Return [X, Y] of the center of cell containing provided text 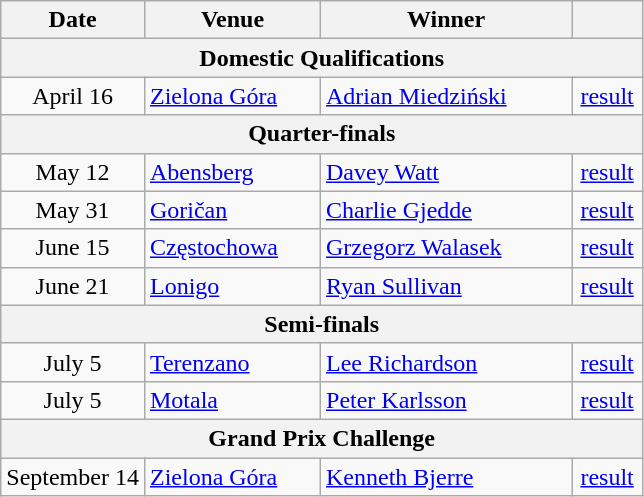
Grzegorz Walasek [446, 248]
Davey Watt [446, 172]
May 12 [73, 172]
Adrian Miedziński [446, 96]
Motala [232, 400]
Charlie Gjedde [446, 210]
May 31 [73, 210]
Venue [232, 20]
Abensberg [232, 172]
June 21 [73, 286]
Peter Karlsson [446, 400]
Kenneth Bjerre [446, 477]
Lonigo [232, 286]
Grand Prix Challenge [322, 438]
Ryan Sullivan [446, 286]
Goričan [232, 210]
April 16 [73, 96]
Lee Richardson [446, 362]
June 15 [73, 248]
Częstochowa [232, 248]
Domestic Qualifications [322, 58]
September 14 [73, 477]
Semi-finals [322, 324]
Quarter-finals [322, 134]
Terenzano [232, 362]
Date [73, 20]
Winner [446, 20]
